Return the (X, Y) coordinate for the center point of the cell that contains the specified text.  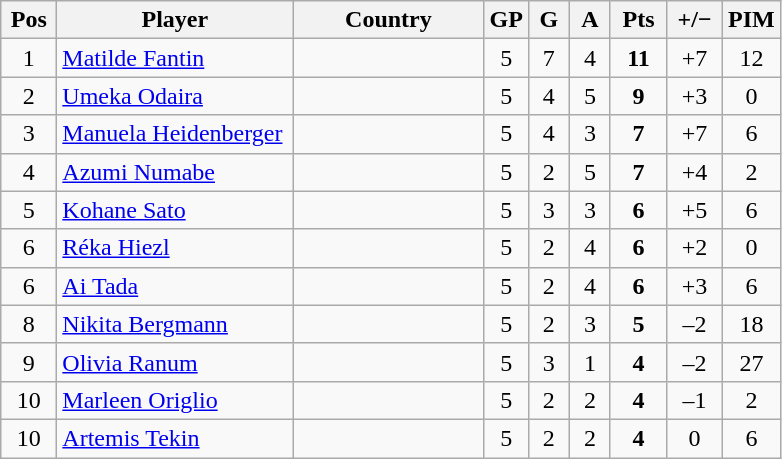
Country (388, 20)
27 (752, 362)
Manuela Heidenberger (175, 134)
+/− (695, 20)
Olivia Ranum (175, 362)
–1 (695, 400)
8 (29, 324)
Nikita Bergmann (175, 324)
Artemis Tekin (175, 438)
GP (506, 20)
Pos (29, 20)
A (590, 20)
Player (175, 20)
Réka Hiezl (175, 248)
Pts (638, 20)
+5 (695, 210)
Matilde Fantin (175, 58)
+4 (695, 172)
11 (638, 58)
G (548, 20)
12 (752, 58)
Ai Tada (175, 286)
Umeka Odaira (175, 96)
Azumi Numabe (175, 172)
Marleen Origlio (175, 400)
Kohane Sato (175, 210)
PIM (752, 20)
+2 (695, 248)
18 (752, 324)
